Determine the (x, y) coordinate at the center of the cell enclosing the given text.  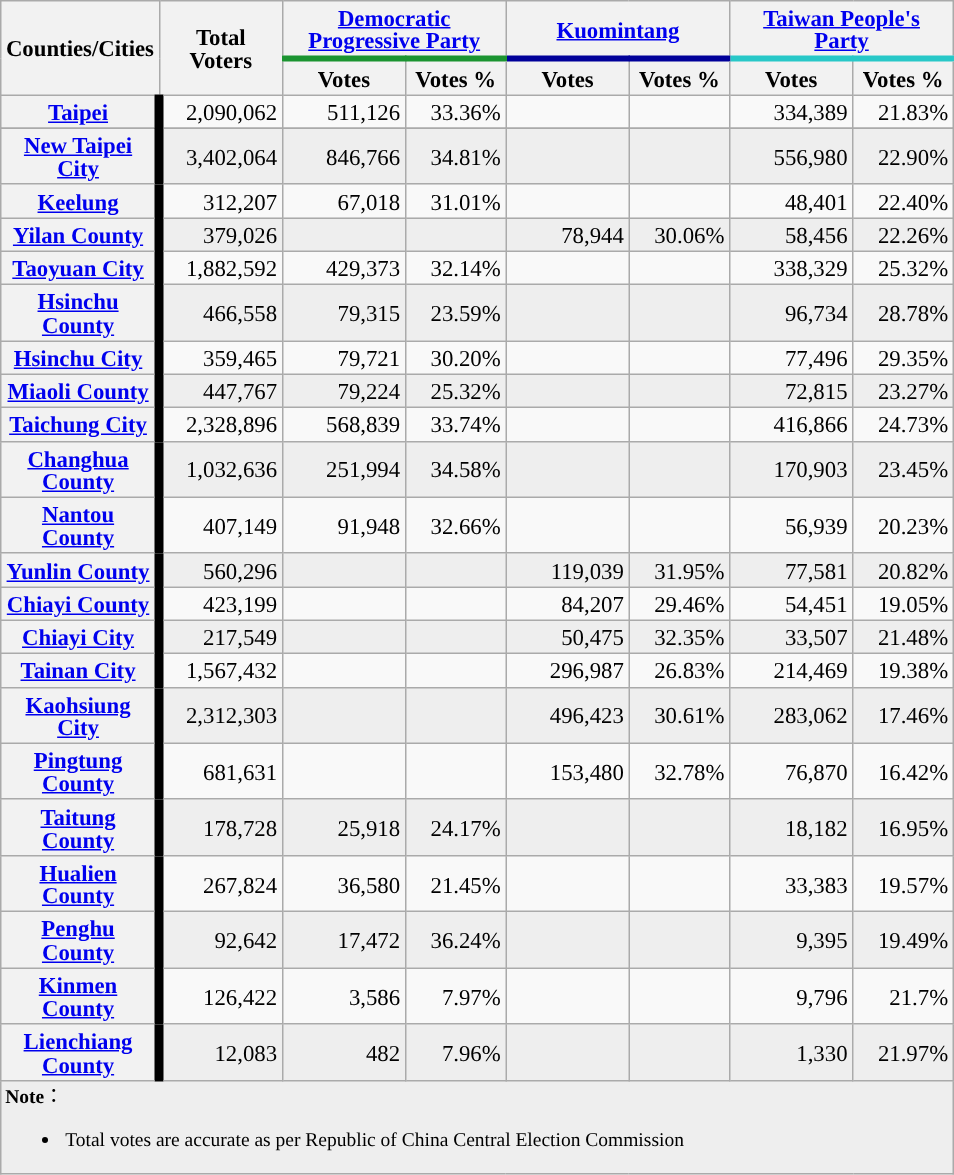
334,389 (792, 112)
33.74% (456, 424)
32.35% (680, 636)
16.95% (904, 827)
7.96% (456, 1052)
429,373 (344, 268)
Taipei (80, 112)
Kinmen County (80, 996)
23.59% (456, 313)
423,199 (220, 604)
Kaohsiung City (80, 715)
72,815 (792, 390)
Taichung City (80, 424)
267,824 (220, 884)
170,903 (792, 469)
23.27% (904, 390)
2,090,062 (220, 112)
482 (344, 1052)
58,456 (792, 234)
20.23% (904, 525)
9,796 (792, 996)
Counties/Cities (80, 48)
126,422 (220, 996)
3,402,064 (220, 156)
568,839 (344, 424)
466,558 (220, 313)
29.35% (904, 358)
3,586 (344, 996)
Taoyuan City (80, 268)
7.97% (456, 996)
Chiayi City (80, 636)
33,383 (792, 884)
25,918 (344, 827)
12,083 (220, 1052)
178,728 (220, 827)
30.06% (680, 234)
283,062 (792, 715)
22.90% (904, 156)
1,882,592 (220, 268)
251,994 (344, 469)
Pingtung County (80, 771)
1,567,432 (220, 670)
77,496 (792, 358)
Total Voters (220, 48)
48,401 (792, 200)
379,026 (220, 234)
447,767 (220, 390)
31.95% (680, 570)
Tainan City (80, 670)
9,395 (792, 940)
32.78% (680, 771)
76,870 (792, 771)
79,224 (344, 390)
56,939 (792, 525)
16.42% (904, 771)
Hsinchu City (80, 358)
19.05% (904, 604)
36,580 (344, 884)
338,329 (792, 268)
20.82% (904, 570)
34.81% (456, 156)
153,480 (568, 771)
296,987 (568, 670)
407,149 (220, 525)
Hualien County (80, 884)
30.20% (456, 358)
34.58% (456, 469)
Lienchiang County (80, 1052)
Taiwan People's Party (842, 30)
119,039 (568, 570)
77,581 (792, 570)
2,312,303 (220, 715)
846,766 (344, 156)
New Taipei City (80, 156)
Yunlin County (80, 570)
Hsinchu County (80, 313)
92,642 (220, 940)
26.83% (680, 670)
Chiayi County (80, 604)
Penghu County (80, 940)
96,734 (792, 313)
21.45% (456, 884)
1,330 (792, 1052)
54,451 (792, 604)
22.26% (904, 234)
19.38% (904, 670)
29.46% (680, 604)
312,207 (220, 200)
681,631 (220, 771)
79,721 (344, 358)
36.24% (456, 940)
22.40% (904, 200)
556,980 (792, 156)
79,315 (344, 313)
23.45% (904, 469)
Keelung (80, 200)
91,948 (344, 525)
84,207 (568, 604)
Taitung County (80, 827)
21.7% (904, 996)
21.97% (904, 1052)
2,328,896 (220, 424)
Kuomintang (618, 30)
31.01% (456, 200)
18,182 (792, 827)
78,944 (568, 234)
1,032,636 (220, 469)
21.83% (904, 112)
24.17% (456, 827)
30.61% (680, 715)
17,472 (344, 940)
19.49% (904, 940)
67,018 (344, 200)
214,469 (792, 670)
Changhua County (80, 469)
24.73% (904, 424)
17.46% (904, 715)
Nantou County (80, 525)
28.78% (904, 313)
32.14% (456, 268)
217,549 (220, 636)
Note：Total votes are accurate as per Republic of China Central Election Commission (478, 1127)
416,866 (792, 424)
Democratic Progressive Party (394, 30)
33,507 (792, 636)
560,296 (220, 570)
Yilan County (80, 234)
50,475 (568, 636)
33.36% (456, 112)
Miaoli County (80, 390)
19.57% (904, 884)
21.48% (904, 636)
359,465 (220, 358)
496,423 (568, 715)
32.66% (456, 525)
511,126 (344, 112)
